From the cell containing the given text, extract its center point as [x, y] coordinate. 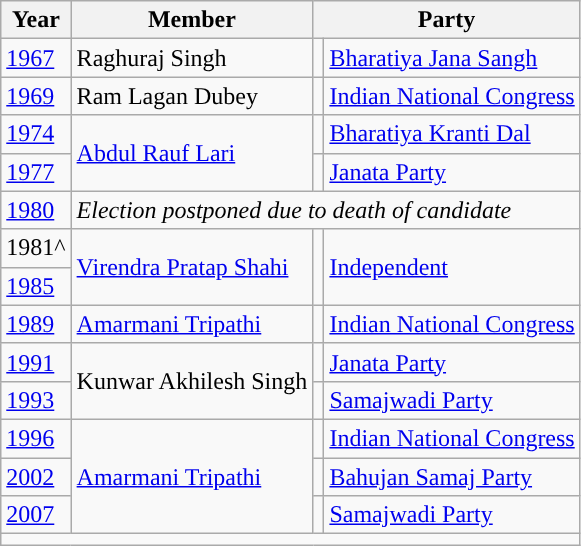
Kunwar Akhilesh Singh [192, 381]
1996 [36, 438]
1993 [36, 400]
1969 [36, 96]
2007 [36, 515]
1974 [36, 134]
Virendra Pratap Shahi [192, 267]
Bharatiya Jana Sangh [452, 58]
Bahujan Samaj Party [452, 477]
Election postponed due to death of candidate [326, 210]
1991 [36, 362]
Party [446, 20]
1977 [36, 172]
1985 [36, 286]
Year [36, 20]
Raghuraj Singh [192, 58]
1980 [36, 210]
Abdul Rauf Lari [192, 153]
Member [192, 20]
Bharatiya Kranti Dal [452, 134]
2002 [36, 477]
1967 [36, 58]
Independent [452, 267]
1989 [36, 324]
Ram Lagan Dubey [192, 96]
1981^ [36, 248]
